Capture the cell that displays the provided text and extract its (x, y) central coordinate. 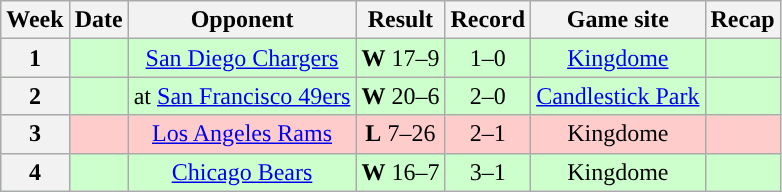
Chicago Bears (242, 172)
W 16–7 (400, 172)
L 7–26 (400, 134)
2–1 (488, 134)
3–1 (488, 172)
Candlestick Park (618, 96)
Result (400, 20)
3 (35, 134)
1 (35, 58)
San Diego Chargers (242, 58)
Date (98, 20)
2 (35, 96)
Opponent (242, 20)
Recap (742, 20)
Week (35, 20)
Record (488, 20)
at San Francisco 49ers (242, 96)
2–0 (488, 96)
1–0 (488, 58)
W 17–9 (400, 58)
W 20–6 (400, 96)
Game site (618, 20)
4 (35, 172)
Los Angeles Rams (242, 134)
